Provide the [X, Y] coordinate of the cell's center where the given text is located.  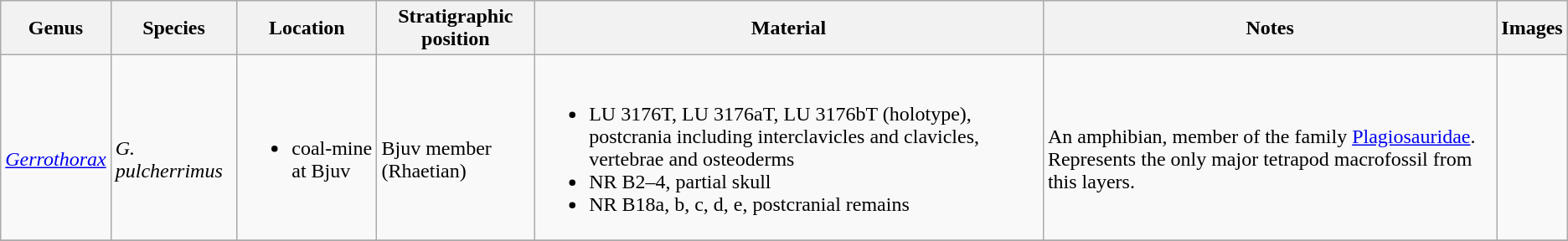
G. pulcherrimus [173, 147]
Stratigraphic position [456, 28]
Notes [1270, 28]
Bjuv member (Rhaetian) [456, 147]
Genus [56, 28]
coal-mine at Bjuv [307, 147]
Location [307, 28]
An amphibian, member of the family Plagiosauridae. Represents the only major tetrapod macrofossil from this layers. [1270, 147]
Species [173, 28]
Material [789, 28]
Images [1532, 28]
Gerrothorax [56, 147]
